Extract the (x, y) coordinate from the center of the cell holding the provided text.  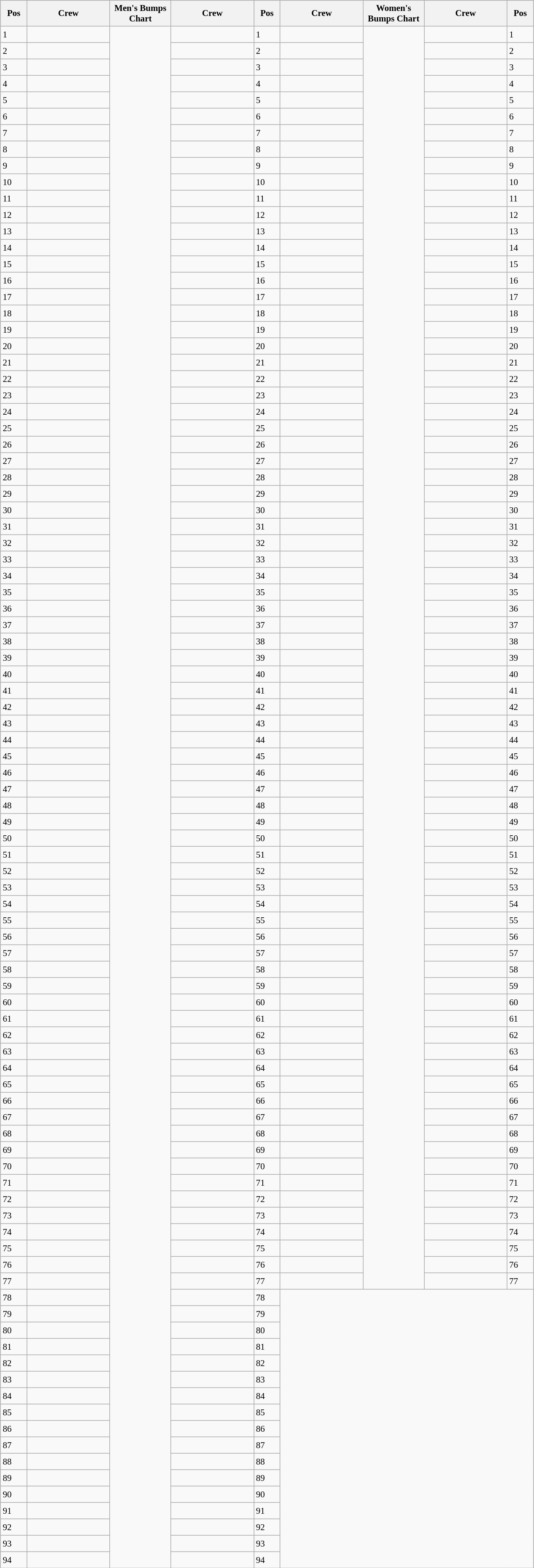
Women's Bumps Chart (394, 13)
Men's Bumps Chart (140, 13)
